Capture the cell that displays the provided text and extract its (X, Y) central coordinate. 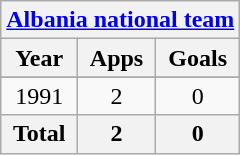
Apps (117, 58)
Goals (197, 58)
1991 (40, 96)
Year (40, 58)
Total (40, 134)
Albania national team (120, 20)
